Output the [x, y] coordinate of the center of the cell containing the given text.  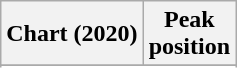
Chart (2020) [72, 34]
Peakposition [189, 34]
